Find where the given text appears and provide that cell's center as [x, y] coordinate. 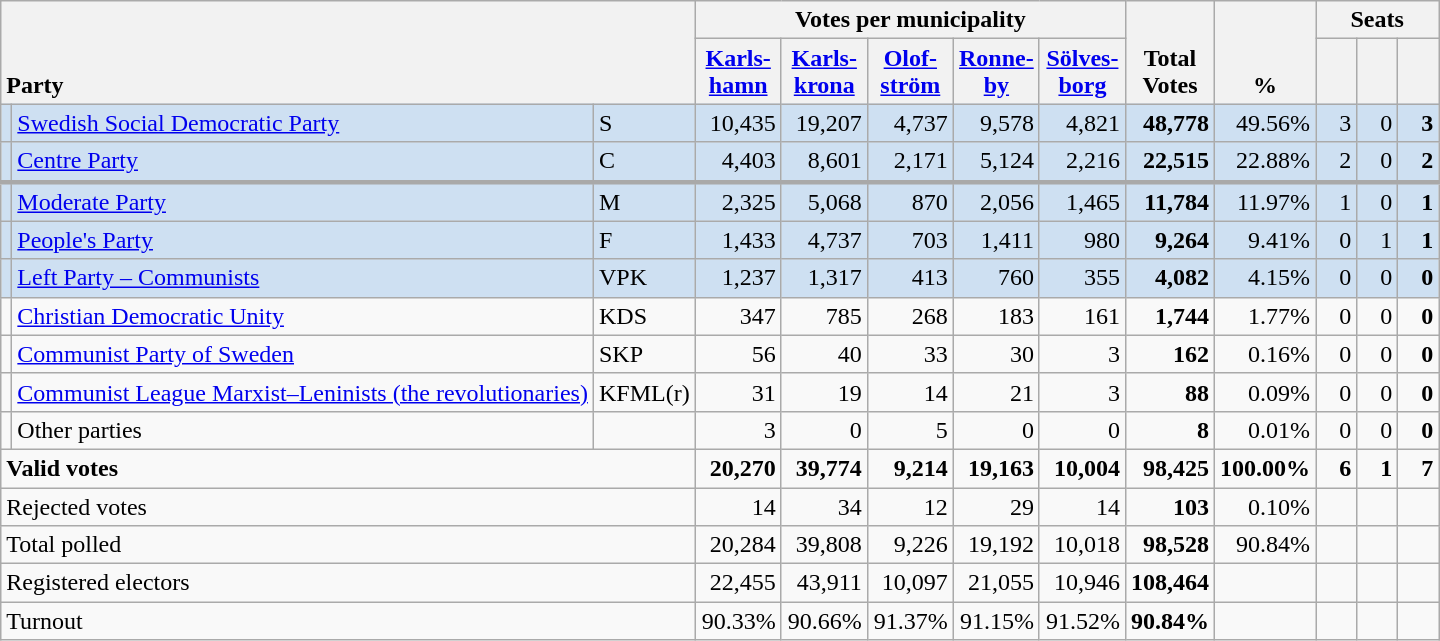
43,911 [824, 583]
98,528 [1170, 545]
20,270 [738, 468]
9.41% [1266, 240]
6 [1336, 468]
1,317 [824, 278]
F [644, 240]
91.15% [996, 621]
Turnout [348, 621]
268 [910, 316]
2,171 [910, 162]
40 [824, 354]
C [644, 162]
Communist Party of Sweden [303, 354]
1,433 [738, 240]
2,325 [738, 202]
Swedish Social Democratic Party [303, 123]
100.00% [1266, 468]
Centre Party [303, 162]
980 [1082, 240]
Rejected votes [348, 507]
1.77% [1266, 316]
91.52% [1082, 621]
Karls- krona [824, 72]
12 [910, 507]
22,455 [738, 583]
355 [1082, 278]
10,435 [738, 123]
11,784 [1170, 202]
161 [1082, 316]
Valid votes [348, 468]
347 [738, 316]
19,207 [824, 123]
48,778 [1170, 123]
19,192 [996, 545]
% [1266, 52]
103 [1170, 507]
Total polled [348, 545]
Other parties [303, 430]
Party [348, 52]
4.15% [1266, 278]
Registered electors [348, 583]
SKP [644, 354]
9,226 [910, 545]
People's Party [303, 240]
162 [1170, 354]
11.97% [1266, 202]
Christian Democratic Unity [303, 316]
Left Party – Communists [303, 278]
10,097 [910, 583]
0.09% [1266, 392]
4,821 [1082, 123]
108,464 [1170, 583]
20,284 [738, 545]
10,004 [1082, 468]
1,411 [996, 240]
Olof- ström [910, 72]
7 [1418, 468]
91.37% [910, 621]
0.01% [1266, 430]
88 [1170, 392]
Seats [1378, 20]
413 [910, 278]
2,056 [996, 202]
KFML(r) [644, 392]
21,055 [996, 583]
2,216 [1082, 162]
1,237 [738, 278]
Sölves- borg [1082, 72]
0.16% [1266, 354]
183 [996, 316]
9,578 [996, 123]
90.66% [824, 621]
4,082 [1170, 278]
1,744 [1170, 316]
703 [910, 240]
21 [996, 392]
30 [996, 354]
33 [910, 354]
10,018 [1082, 545]
785 [824, 316]
8 [1170, 430]
760 [996, 278]
9,214 [910, 468]
56 [738, 354]
10,946 [1082, 583]
9,264 [1170, 240]
KDS [644, 316]
870 [910, 202]
Votes per municipality [910, 20]
19,163 [996, 468]
VPK [644, 278]
29 [996, 507]
Karls- hamn [738, 72]
5 [910, 430]
90.33% [738, 621]
Communist League Marxist–Leninists (the revolutionaries) [303, 392]
Ronne- by [996, 72]
1,465 [1082, 202]
31 [738, 392]
5,124 [996, 162]
4,403 [738, 162]
98,425 [1170, 468]
Moderate Party [303, 202]
34 [824, 507]
39,808 [824, 545]
5,068 [824, 202]
22.88% [1266, 162]
8,601 [824, 162]
39,774 [824, 468]
0.10% [1266, 507]
S [644, 123]
22,515 [1170, 162]
19 [824, 392]
Total Votes [1170, 52]
49.56% [1266, 123]
M [644, 202]
